Determine the [X, Y] coordinate at the center of the cell enclosing the given text.  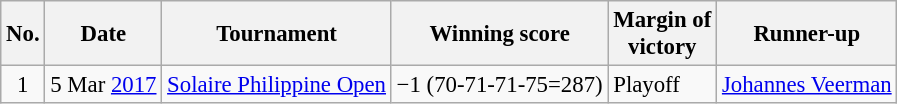
Solaire Philippine Open [277, 85]
Johannes Veerman [807, 85]
Playoff [662, 85]
Date [104, 34]
Margin ofvictory [662, 34]
Runner-up [807, 34]
No. [23, 34]
Winning score [500, 34]
1 [23, 85]
−1 (70-71-71-75=287) [500, 85]
Tournament [277, 34]
5 Mar 2017 [104, 85]
